Find where the given text appears and provide that cell's center as [x, y] coordinate. 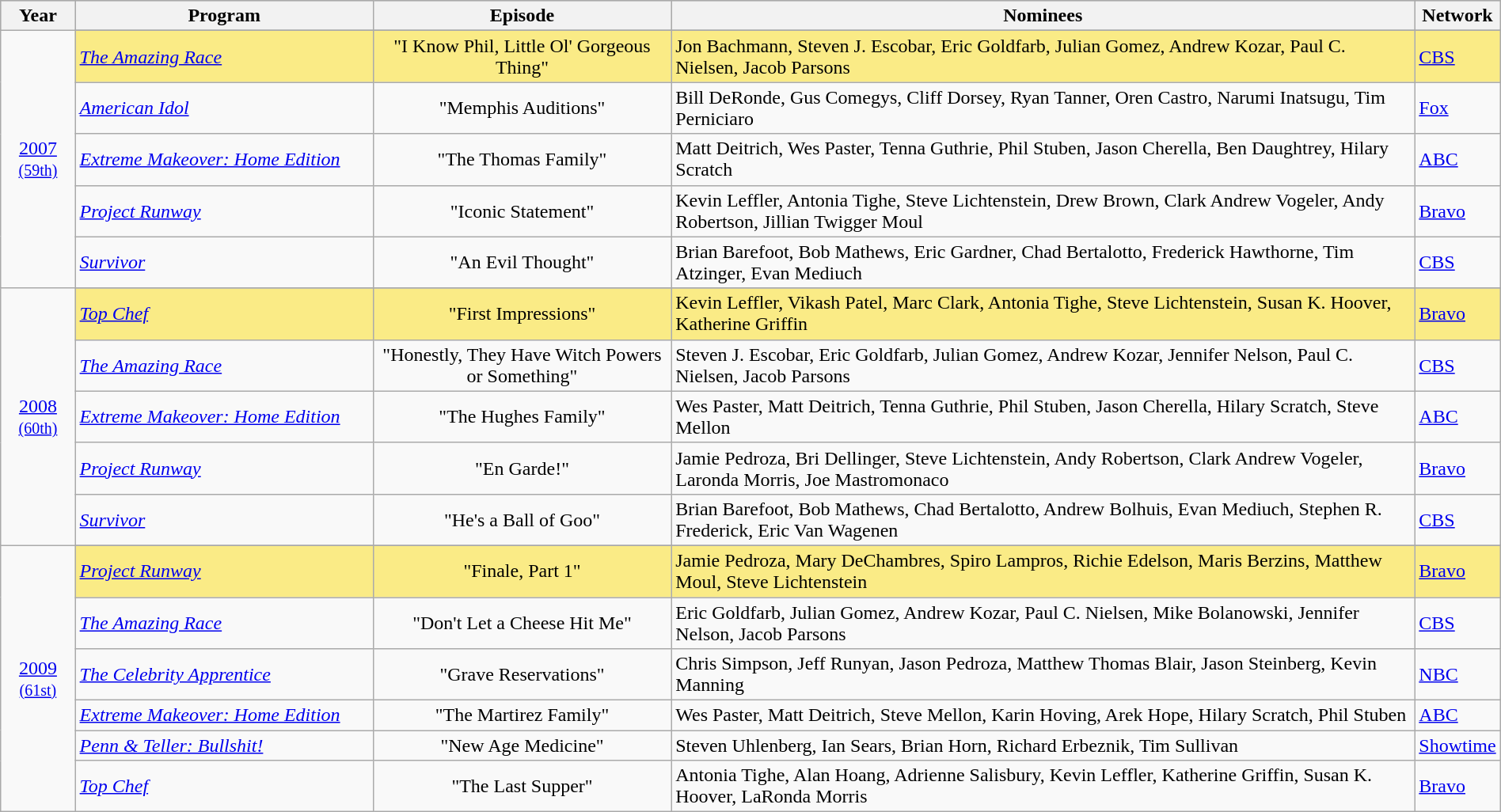
Kevin Leffler, Antonia Tighe, Steve Lichtenstein, Drew Brown, Clark Andrew Vogeler, Andy Robertson, Jillian Twigger Moul [1043, 211]
Chris Simpson, Jeff Runyan, Jason Pedroza, Matthew Thomas Blair, Jason Steinberg, Kevin Manning [1043, 674]
Wes Paster, Matt Deitrich, Steve Mellon, Karin Hoving, Arek Hope, Hilary Scratch, Phil Stuben [1043, 715]
"Iconic Statement" [522, 211]
Jamie Pedroza, Mary DeChambres, Spiro Lampros, Richie Edelson, Maris Berzins, Matthew Moul, Steve Lichtenstein [1043, 571]
Antonia Tighe, Alan Hoang, Adrienne Salisbury, Kevin Leffler, Katherine Griffin, Susan K. Hoover, LaRonda Morris [1043, 787]
The Celebrity Apprentice [224, 674]
NBC [1457, 674]
Episode [522, 16]
Brian Barefoot, Bob Mathews, Chad Bertalotto, Andrew Bolhuis, Evan Mediuch, Stephen R. Frederick, Eric Van Wagenen [1043, 519]
American Idol [224, 108]
Fox [1457, 108]
2007(59th) [38, 160]
Penn & Teller: Bullshit! [224, 746]
Nominees [1043, 16]
"An Evil Thought" [522, 263]
Jon Bachmann, Steven J. Escobar, Eric Goldfarb, Julian Gomez, Andrew Kozar, Paul C. Nielsen, Jacob Parsons [1043, 57]
Kevin Leffler, Vikash Patel, Marc Clark, Antonia Tighe, Steve Lichtenstein, Susan K. Hoover, Katherine Griffin [1043, 313]
"New Age Medicine" [522, 746]
"The Hughes Family" [522, 416]
Jamie Pedroza, Bri Dellinger, Steve Lichtenstein, Andy Robertson, Clark Andrew Vogeler, Laronda Morris, Joe Mastromonaco [1043, 469]
"I Know Phil, Little Ol' Gorgeous Thing" [522, 57]
Bill DeRonde, Gus Comegys, Cliff Dorsey, Ryan Tanner, Oren Castro, Narumi Inatsugu, Tim Perniciaro [1043, 108]
"Honestly, They Have Witch Powers or Something" [522, 366]
Steven J. Escobar, Eric Goldfarb, Julian Gomez, Andrew Kozar, Jennifer Nelson, Paul C. Nielsen, Jacob Parsons [1043, 366]
Program [224, 16]
Brian Barefoot, Bob Mathews, Eric Gardner, Chad Bertalotto, Frederick Hawthorne, Tim Atzinger, Evan Mediuch [1043, 263]
"He's a Ball of Goo" [522, 519]
"Finale, Part 1" [522, 571]
Steven Uhlenberg, Ian Sears, Brian Horn, Richard Erbeznik, Tim Sullivan [1043, 746]
Eric Goldfarb, Julian Gomez, Andrew Kozar, Paul C. Nielsen, Mike Bolanowski, Jennifer Nelson, Jacob Parsons [1043, 622]
Wes Paster, Matt Deitrich, Tenna Guthrie, Phil Stuben, Jason Cherella, Hilary Scratch, Steve Mellon [1043, 416]
"Grave Reservations" [522, 674]
2008(60th) [38, 416]
"The Last Supper" [522, 787]
Showtime [1457, 746]
"En Garde!" [522, 469]
2009(61st) [38, 678]
"The Thomas Family" [522, 160]
"First Impressions" [522, 313]
"Memphis Auditions" [522, 108]
"The Martirez Family" [522, 715]
"Don't Let a Cheese Hit Me" [522, 622]
Matt Deitrich, Wes Paster, Tenna Guthrie, Phil Stuben, Jason Cherella, Ben Daughtrey, Hilary Scratch [1043, 160]
Year [38, 16]
Network [1457, 16]
